Pinpoint the cell where the given text exists, returning its (X, Y) midpoint coordinate. 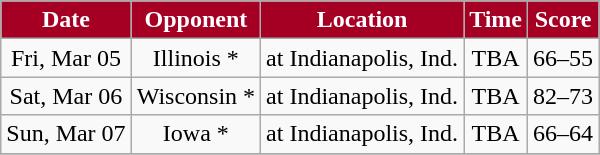
82–73 (564, 96)
Score (564, 20)
66–55 (564, 58)
Wisconsin * (196, 96)
Opponent (196, 20)
66–64 (564, 134)
Illinois * (196, 58)
Location (362, 20)
Date (66, 20)
Fri, Mar 05 (66, 58)
Iowa * (196, 134)
Sat, Mar 06 (66, 96)
Sun, Mar 07 (66, 134)
Time (496, 20)
